Output the [x, y] coordinate of the center of the cell containing the given text.  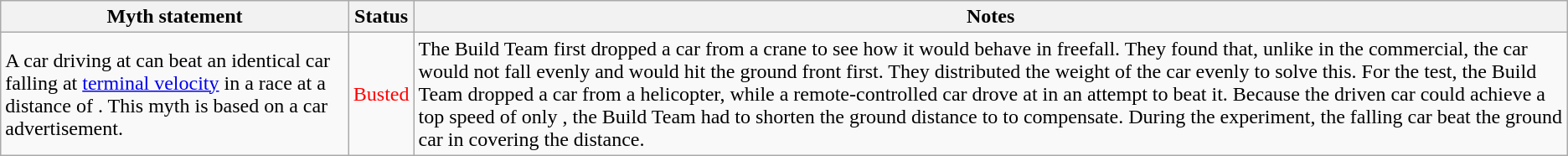
Status [381, 17]
A car driving at can beat an identical car falling at terminal velocity in a race at a distance of . This myth is based on a car advertisement. [175, 94]
Notes [990, 17]
Myth statement [175, 17]
Busted [381, 94]
